From the cell containing the given text, extract its center point as (X, Y) coordinate. 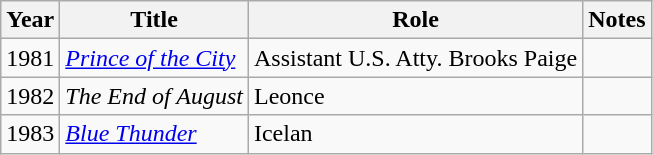
The End of August (154, 96)
Assistant U.S. Atty. Brooks Paige (415, 58)
Prince of the City (154, 58)
Title (154, 20)
Year (30, 20)
Leonce (415, 96)
Notes (617, 20)
1983 (30, 134)
Icelan (415, 134)
1981 (30, 58)
Role (415, 20)
1982 (30, 96)
Blue Thunder (154, 134)
